Determine the [X, Y] coordinate at the center of the cell enclosing the given text.  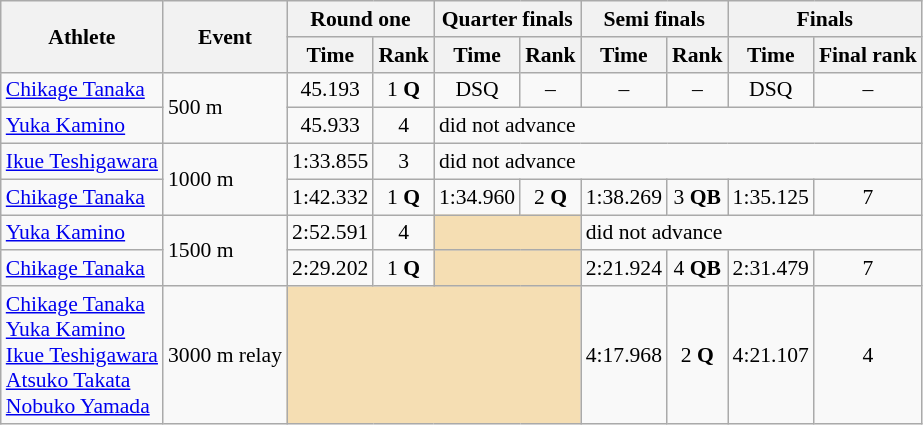
1000 m [225, 180]
45.933 [330, 126]
4 QB [698, 269]
1500 m [225, 250]
2:52.591 [330, 233]
1:38.269 [624, 197]
Round one [360, 19]
1:33.855 [330, 162]
2:21.924 [624, 269]
1:42.332 [330, 197]
Finals [825, 19]
1:35.125 [771, 197]
500 m [225, 108]
2:31.479 [771, 269]
4:21.107 [771, 355]
Event [225, 36]
2:29.202 [330, 269]
1:34.960 [477, 197]
3 [404, 162]
Final rank [868, 55]
Quarter finals [508, 19]
Chikage TanakaYuka KaminoIkue TeshigawaraAtsuko TakataNobuko Yamada [82, 355]
Semi finals [654, 19]
Athlete [82, 36]
45.193 [330, 90]
Ikue Teshigawara [82, 162]
3 QB [698, 197]
3000 m relay [225, 355]
4:17.968 [624, 355]
